Provide the (x, y) coordinate of the cell's center where the given text is located.  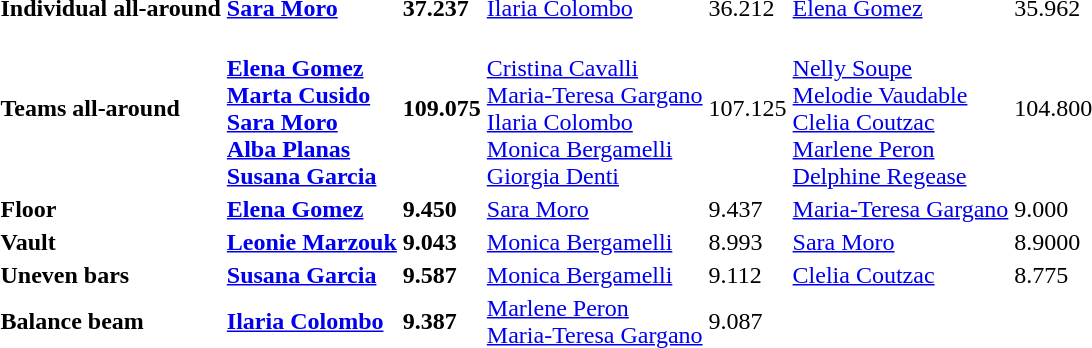
9.587 (442, 275)
9.450 (442, 209)
Cristina CavalliMaria-Teresa GarganoIlaria ColomboMonica BergamelliGiorgia Denti (594, 108)
Clelia Coutzac (900, 275)
Elena Gomez (312, 209)
Nelly SoupeMelodie VaudableClelia CoutzacMarlene PeronDelphine Regease (900, 108)
Maria-Teresa Gargano (900, 209)
8.993 (748, 242)
9.043 (442, 242)
Leonie Marzouk (312, 242)
9.112 (748, 275)
Susana Garcia (312, 275)
109.075 (442, 108)
9.437 (748, 209)
107.125 (748, 108)
Elena GomezMarta CusidoSara MoroAlba PlanasSusana Garcia (312, 108)
